Output the [x, y] coordinate of the center of the cell containing the given text.  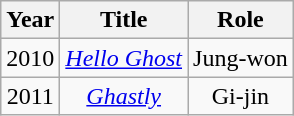
Gi-jin [241, 96]
Ghastly [124, 96]
Role [241, 20]
2011 [30, 96]
Jung-won [241, 58]
Hello Ghost [124, 58]
Title [124, 20]
2010 [30, 58]
Year [30, 20]
